Pinpoint the cell where the given text exists, returning its [X, Y] midpoint coordinate. 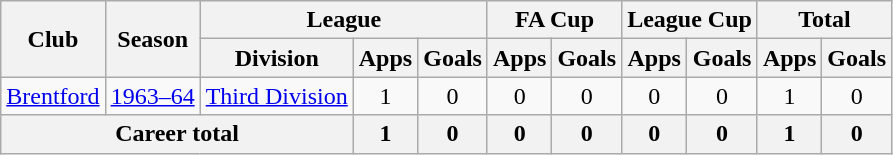
FA Cup [554, 20]
Total [824, 20]
Club [53, 39]
1963–64 [152, 96]
League Cup [690, 20]
Brentford [53, 96]
Third Division [276, 96]
Division [276, 58]
Career total [177, 134]
League [344, 20]
Season [152, 39]
